Detect which cell encompasses the target text, then output its [x, y] center coordinate. 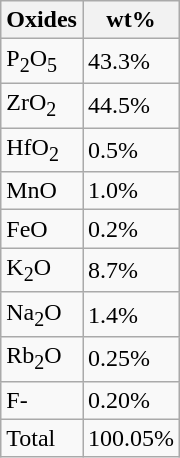
0.2% [130, 229]
HfO2 [42, 150]
0.5% [130, 150]
MnO [42, 191]
K2O [42, 270]
44.5% [130, 105]
1.0% [130, 191]
0.25% [130, 359]
wt% [130, 20]
0.20% [130, 400]
P2O5 [42, 61]
8.7% [130, 270]
Rb2O [42, 359]
F- [42, 400]
1.4% [130, 314]
43.3% [130, 61]
100.05% [130, 438]
Na2O [42, 314]
Oxides [42, 20]
FeO [42, 229]
Total [42, 438]
ZrO2 [42, 105]
